Identify which cell holds the provided text, then report its (X, Y) central coordinate. 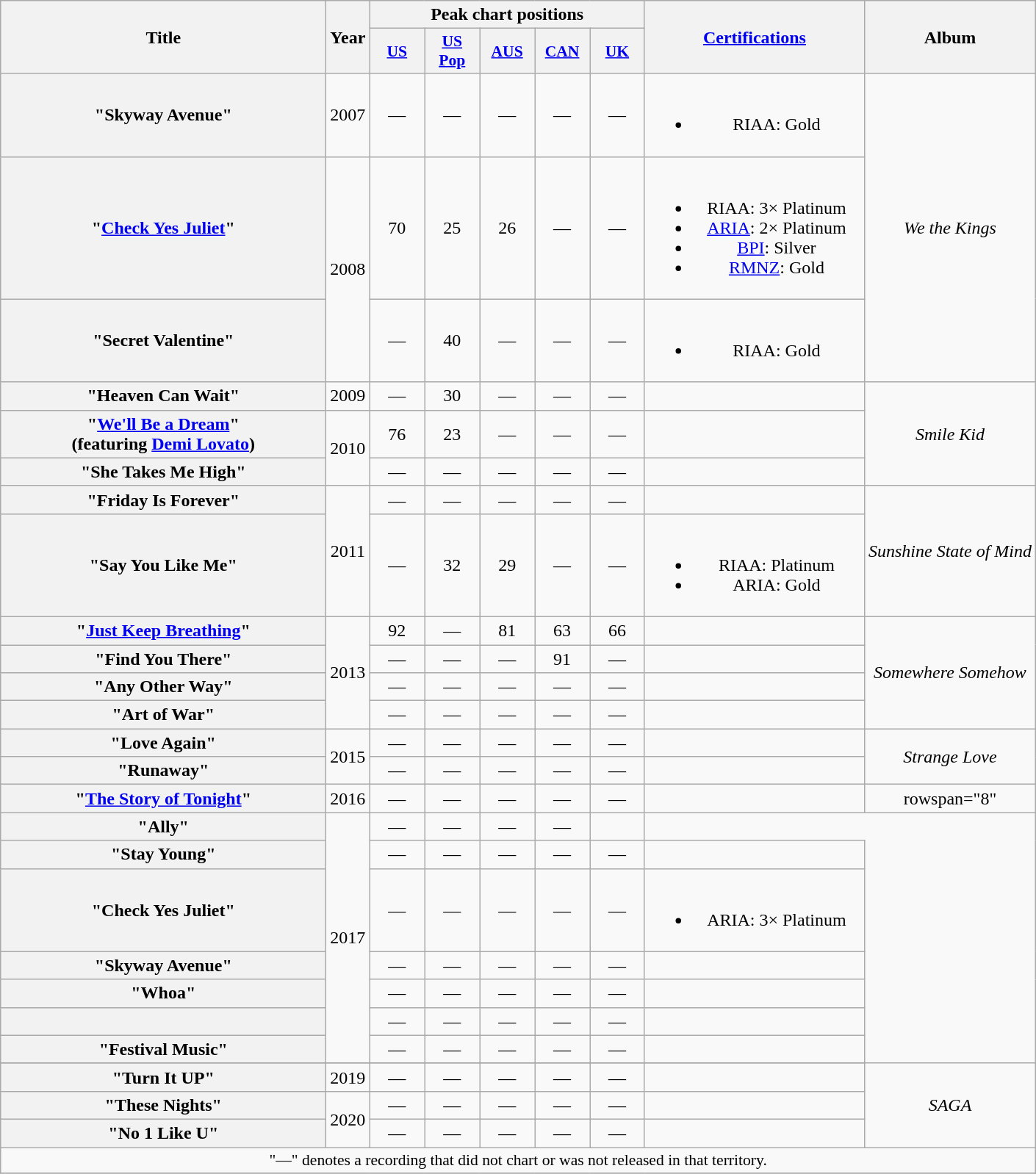
"Secret Valentine" (163, 341)
ARIA: 3× Platinum (754, 910)
30 (453, 396)
70 (397, 228)
81 (507, 630)
40 (453, 341)
"Just Keep Breathing" (163, 630)
"Whoa" (163, 993)
2011 (348, 551)
Peak chart positions (507, 15)
76 (397, 433)
"She Takes Me High" (163, 472)
2007 (348, 115)
"Art of War" (163, 715)
91 (563, 659)
2013 (348, 672)
"Turn It UP" (163, 1077)
23 (453, 433)
RIAA: PlatinumARIA: Gold (754, 565)
2016 (348, 799)
"Find You There" (163, 659)
2009 (348, 396)
Year (348, 37)
"Festival Music" (163, 1049)
2015 (348, 757)
"Stay Young" (163, 854)
Strange Love (949, 757)
32 (453, 565)
"Heaven Can Wait" (163, 396)
2017 (348, 937)
"These Nights" (163, 1105)
Title (163, 37)
rowspan="8" (949, 799)
US (397, 51)
2008 (348, 269)
UK (617, 51)
SAGA (949, 1105)
"Friday Is Forever" (163, 500)
63 (563, 630)
"No 1 Like U" (163, 1133)
29 (507, 565)
"Say You Like Me" (163, 565)
AUS (507, 51)
Smile Kid (949, 433)
"Ally" (163, 827)
92 (397, 630)
2019 (348, 1077)
"We'll Be a Dream"(featuring Demi Lovato) (163, 433)
Album (949, 37)
We the Kings (949, 228)
2020 (348, 1119)
"The Story of Tonight" (163, 799)
"Runaway" (163, 771)
CAN (563, 51)
RIAA: 3× PlatinumARIA: 2× PlatinumBPI: SilverRMNZ: Gold (754, 228)
"Love Again" (163, 743)
"—" denotes a recording that did not chart or was not released in that territory. (519, 1161)
25 (453, 228)
Certifications (754, 37)
66 (617, 630)
26 (507, 228)
USPop (453, 51)
Sunshine State of Mind (949, 551)
Somewhere Somehow (949, 672)
2010 (348, 448)
"Any Other Way" (163, 687)
